Scan for the cell matching the given text and deliver its (X, Y) coordinate at center. 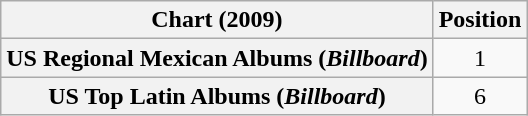
US Top Latin Albums (Billboard) (217, 96)
1 (480, 58)
6 (480, 96)
Position (480, 20)
Chart (2009) (217, 20)
US Regional Mexican Albums (Billboard) (217, 58)
